Provide the [X, Y] coordinate of the cell's center where the given text is located.  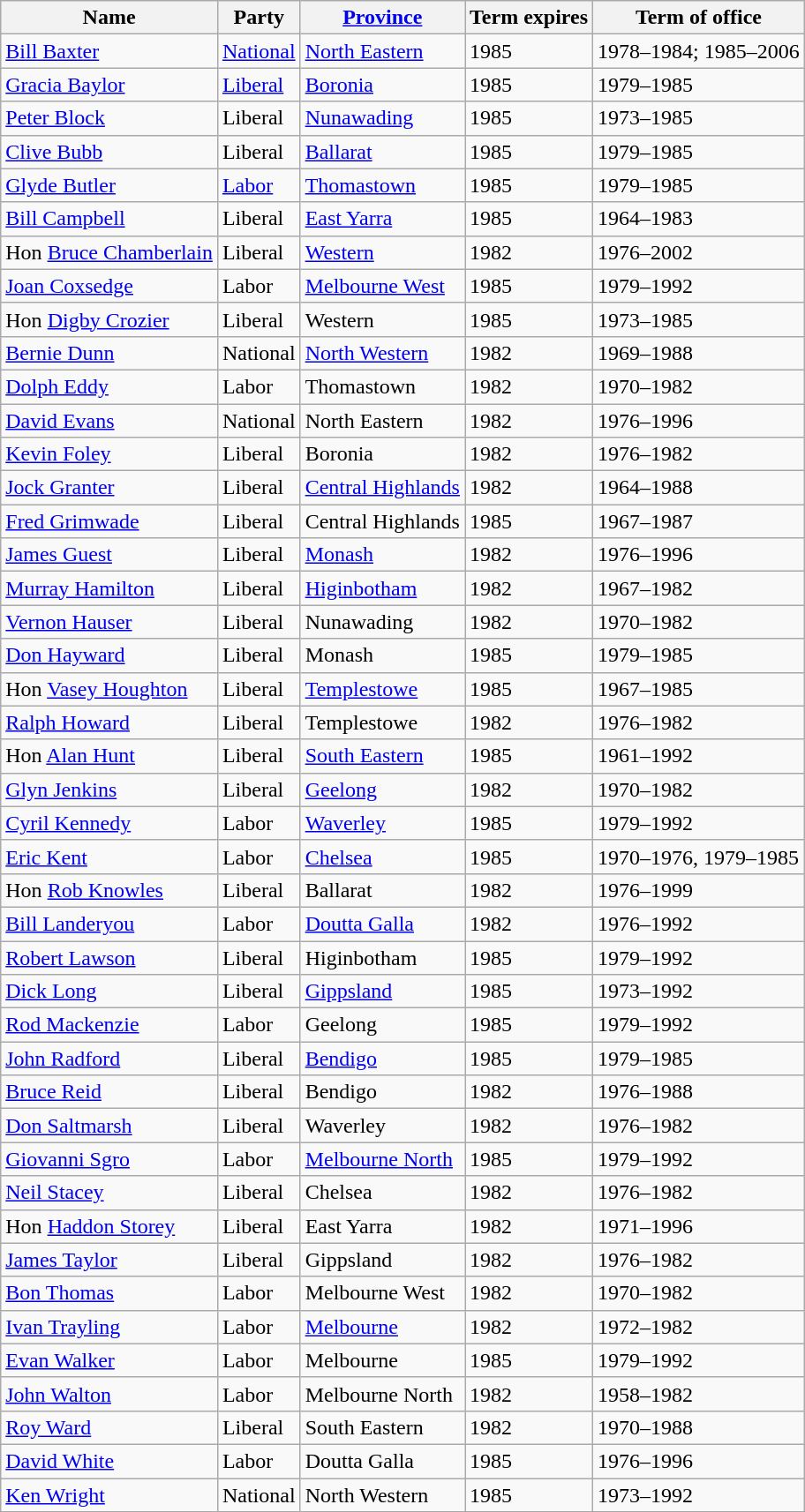
Hon Vasey Houghton [109, 689]
Peter Block [109, 118]
1967–1985 [699, 689]
Dick Long [109, 992]
Jock Granter [109, 488]
Eric Kent [109, 857]
Rod Mackenzie [109, 1025]
Roy Ward [109, 1427]
Hon Haddon Storey [109, 1226]
Ralph Howard [109, 722]
Ken Wright [109, 1495]
Ivan Trayling [109, 1327]
1971–1996 [699, 1226]
Bill Baxter [109, 51]
Don Hayward [109, 655]
Term of office [699, 18]
1967–1987 [699, 521]
1970–1976, 1979–1985 [699, 857]
Fred Grimwade [109, 521]
Cyril Kennedy [109, 823]
1976–1988 [699, 1092]
Glyde Butler [109, 185]
David White [109, 1461]
James Taylor [109, 1260]
Bill Campbell [109, 219]
Neil Stacey [109, 1193]
1976–1992 [699, 924]
Murray Hamilton [109, 588]
1969–1988 [699, 353]
1961–1992 [699, 756]
1970–1988 [699, 1427]
Hon Bruce Chamberlain [109, 252]
Evan Walker [109, 1360]
John Walton [109, 1394]
1976–1999 [699, 890]
Party [259, 18]
John Radford [109, 1059]
James Guest [109, 555]
Gracia Baylor [109, 85]
Hon Alan Hunt [109, 756]
Glyn Jenkins [109, 790]
1972–1982 [699, 1327]
Hon Digby Crozier [109, 319]
Robert Lawson [109, 957]
1978–1984; 1985–2006 [699, 51]
1964–1988 [699, 488]
Vernon Hauser [109, 622]
Province [382, 18]
David Evans [109, 421]
Dolph Eddy [109, 386]
Bruce Reid [109, 1092]
Joan Coxsedge [109, 286]
Don Saltmarsh [109, 1126]
1967–1982 [699, 588]
1964–1983 [699, 219]
Term expires [528, 18]
1976–2002 [699, 252]
Clive Bubb [109, 152]
Bernie Dunn [109, 353]
Name [109, 18]
Hon Rob Knowles [109, 890]
Kevin Foley [109, 454]
Giovanni Sgro [109, 1159]
1958–1982 [699, 1394]
Bon Thomas [109, 1293]
Bill Landeryou [109, 924]
